Locate the cell with the specified text and output its (x, y) center coordinate. 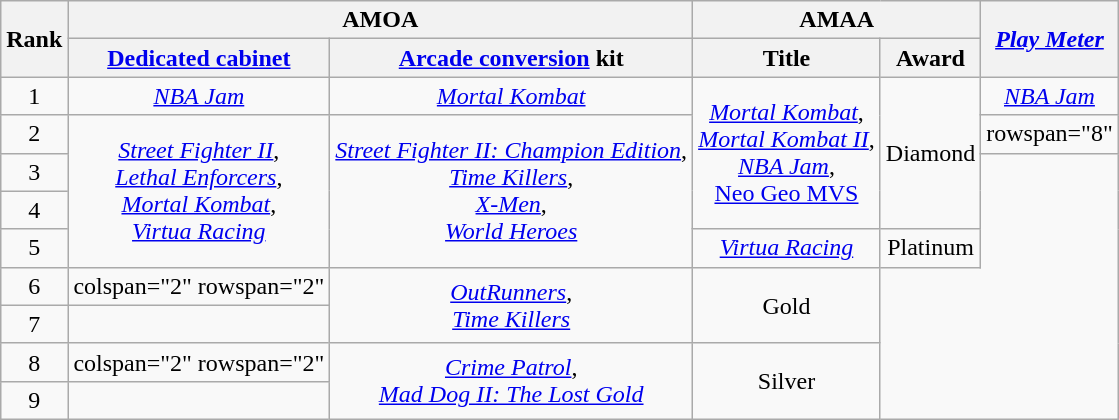
AMAA (837, 20)
4 (34, 210)
OutRunners, Time Killers (512, 305)
8 (34, 362)
1 (34, 96)
Arcade conversion kit (512, 58)
Gold (787, 305)
Title (787, 58)
rowspan="8" (1050, 134)
5 (34, 248)
2 (34, 134)
Mortal Kombat (512, 96)
Silver (787, 381)
Crime Patrol, Mad Dog II: The Lost Gold (512, 381)
Diamond (930, 153)
Mortal Kombat, Mortal Kombat II, NBA Jam, Neo Geo MVS (787, 153)
AMOA (380, 20)
Rank (34, 39)
Dedicated cabinet (199, 58)
9 (34, 400)
Award (930, 58)
6 (34, 286)
Platinum (930, 248)
Play Meter (1050, 39)
3 (34, 172)
Virtua Racing (787, 248)
7 (34, 324)
Street Fighter II, Lethal Enforcers, Mortal Kombat, Virtua Racing (199, 191)
Street Fighter II: Champion Edition, Time Killers, X-Men, World Heroes (512, 191)
